Return [x, y] of the center of cell containing provided text 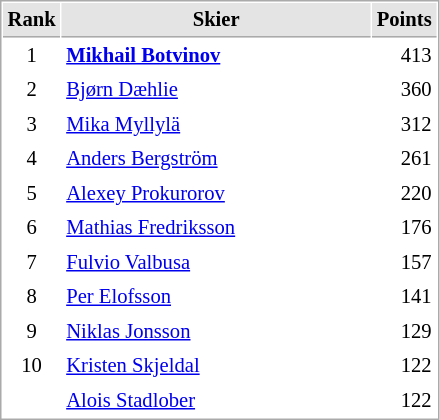
Mika Myllylä [216, 124]
360 [404, 90]
10 [32, 366]
Alexey Prokurorov [216, 194]
157 [404, 262]
Mathias Fredriksson [216, 228]
Alois Stadlober [216, 400]
9 [32, 332]
7 [32, 262]
3 [32, 124]
2 [32, 90]
Rank [32, 20]
261 [404, 158]
220 [404, 194]
Skier [216, 20]
6 [32, 228]
Niklas Jonsson [216, 332]
413 [404, 56]
Fulvio Valbusa [216, 262]
8 [32, 296]
Points [404, 20]
Anders Bergström [216, 158]
Per Elofsson [216, 296]
Kristen Skjeldal [216, 366]
Mikhail Botvinov [216, 56]
4 [32, 158]
5 [32, 194]
129 [404, 332]
1 [32, 56]
Bjørn Dæhlie [216, 90]
312 [404, 124]
176 [404, 228]
141 [404, 296]
